For the text-containing cell, return its midpoint in (X, Y) coordinate format. 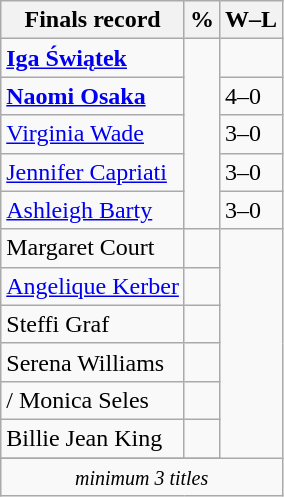
Finals record (93, 20)
Jennifer Capriati (93, 172)
Serena Williams (93, 362)
4–0 (250, 96)
% (202, 20)
Naomi Osaka (93, 96)
Steffi Graf (93, 324)
Virginia Wade (93, 134)
Ashleigh Barty (93, 210)
minimum 3 titles (142, 477)
Angelique Kerber (93, 286)
Billie Jean King (93, 438)
Iga Świątek (93, 58)
/ Monica Seles (93, 400)
W–L (250, 20)
Margaret Court (93, 248)
